Detect which cell encompasses the target text, then output its [X, Y] center coordinate. 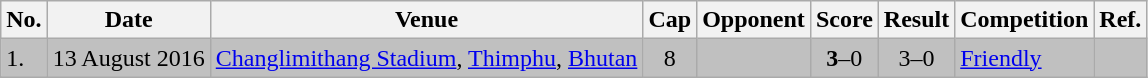
1. [24, 58]
Date [128, 20]
Score [844, 20]
Competition [1024, 20]
Cap [670, 20]
Changlimithang Stadium, Thimphu, Bhutan [426, 58]
Opponent [754, 20]
No. [24, 20]
Ref. [1120, 20]
Result [916, 20]
8 [670, 58]
Friendly [1024, 58]
Venue [426, 20]
13 August 2016 [128, 58]
